From the cell containing the given text, extract its center point as (x, y) coordinate. 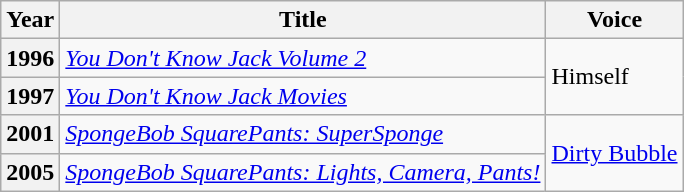
2005 (30, 172)
Voice (614, 20)
Himself (614, 77)
1996 (30, 58)
SpongeBob SquarePants: Lights, Camera, Pants! (303, 172)
2001 (30, 134)
Dirty Bubble (614, 153)
You Don't Know Jack Movies (303, 96)
SpongeBob SquarePants: SuperSponge (303, 134)
Title (303, 20)
Year (30, 20)
1997 (30, 96)
You Don't Know Jack Volume 2 (303, 58)
